Extract the [X, Y] coordinate from the center of the cell holding the provided text.  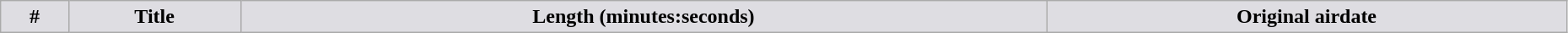
# [35, 17]
Title [154, 17]
Original airdate [1307, 17]
Length (minutes:seconds) [644, 17]
